Identify which cell holds the provided text, then report its (x, y) central coordinate. 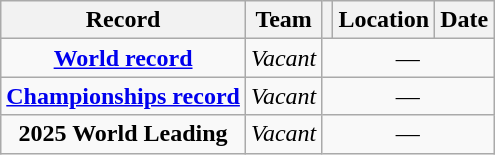
Team (283, 20)
Location (384, 20)
Date (464, 20)
Record (124, 20)
Championships record (124, 96)
2025 World Leading (124, 134)
World record (124, 58)
